Output the (X, Y) coordinate of the center of the cell containing the given text.  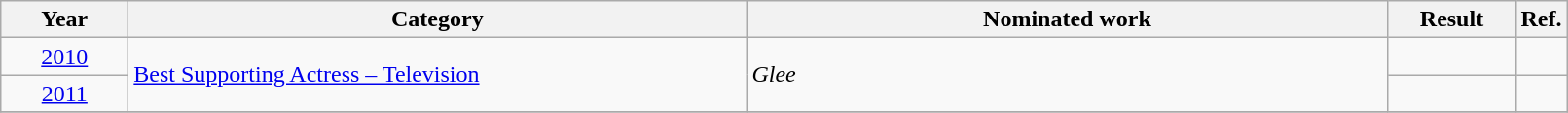
Result (1452, 19)
2011 (64, 94)
2010 (64, 56)
Ref. (1542, 19)
Glee (1067, 75)
Category (438, 19)
Best Supporting Actress – Television (438, 75)
Year (64, 19)
Nominated work (1067, 19)
